Return (X, Y) of the center of cell containing provided text 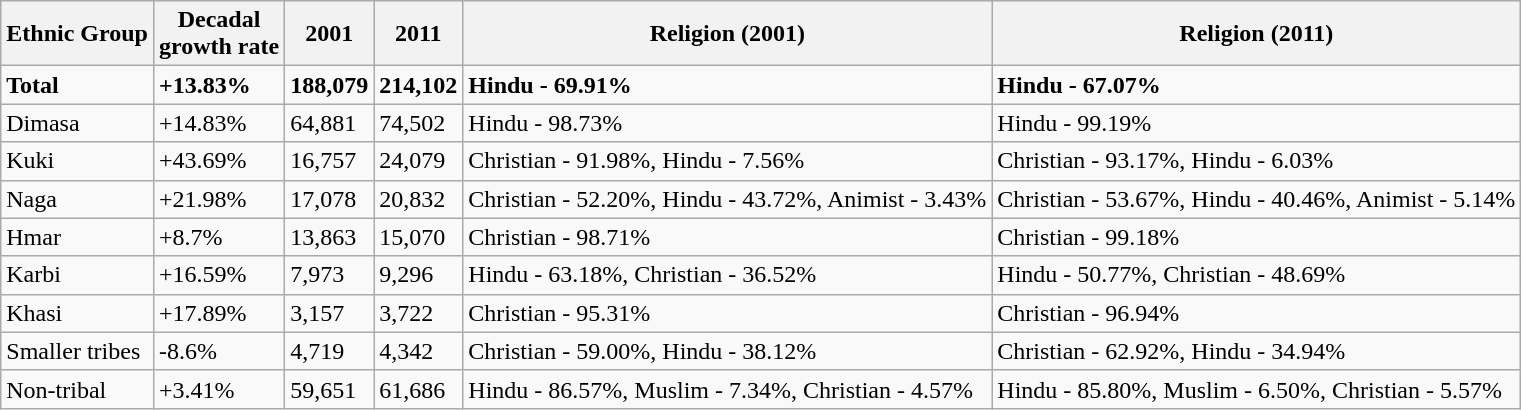
+3.41% (218, 389)
Hindu - 67.07% (1256, 85)
Hindu - 85.80%, Muslim - 6.50%, Christian - 5.57% (1256, 389)
59,651 (330, 389)
Dimasa (78, 123)
64,881 (330, 123)
Christian - 53.67%, Hindu - 40.46%, Animist - 5.14% (1256, 199)
61,686 (418, 389)
Hindu - 98.73% (728, 123)
Christian - 62.92%, Hindu - 34.94% (1256, 351)
Decadalgrowth rate (218, 34)
+14.83% (218, 123)
Total (78, 85)
Christian - 91.98%, Hindu - 7.56% (728, 161)
74,502 (418, 123)
9,296 (418, 275)
188,079 (330, 85)
2001 (330, 34)
Hindu - 69.91% (728, 85)
Naga (78, 199)
16,757 (330, 161)
Religion (2001) (728, 34)
Christian - 93.17%, Hindu - 6.03% (1256, 161)
Christian - 52.20%, Hindu - 43.72%, Animist - 3.43% (728, 199)
+17.89% (218, 313)
+8.7% (218, 237)
214,102 (418, 85)
Hindu - 99.19% (1256, 123)
Kuki (78, 161)
3,722 (418, 313)
Karbi (78, 275)
Hmar (78, 237)
Religion (2011) (1256, 34)
Khasi (78, 313)
Smaller tribes (78, 351)
7,973 (330, 275)
-8.6% (218, 351)
2011 (418, 34)
Hindu - 50.77%, Christian - 48.69% (1256, 275)
+43.69% (218, 161)
Christian - 59.00%, Hindu - 38.12% (728, 351)
13,863 (330, 237)
3,157 (330, 313)
Hindu - 86.57%, Muslim - 7.34%, Christian - 4.57% (728, 389)
4,342 (418, 351)
+16.59% (218, 275)
Christian - 99.18% (1256, 237)
Christian - 98.71% (728, 237)
24,079 (418, 161)
Hindu - 63.18%, Christian - 36.52% (728, 275)
+21.98% (218, 199)
15,070 (418, 237)
Christian - 96.94% (1256, 313)
Ethnic Group (78, 34)
4,719 (330, 351)
+13.83% (218, 85)
20,832 (418, 199)
Christian - 95.31% (728, 313)
17,078 (330, 199)
Non-tribal (78, 389)
